Return the [X, Y] coordinate for the center point of the cell that contains the specified text.  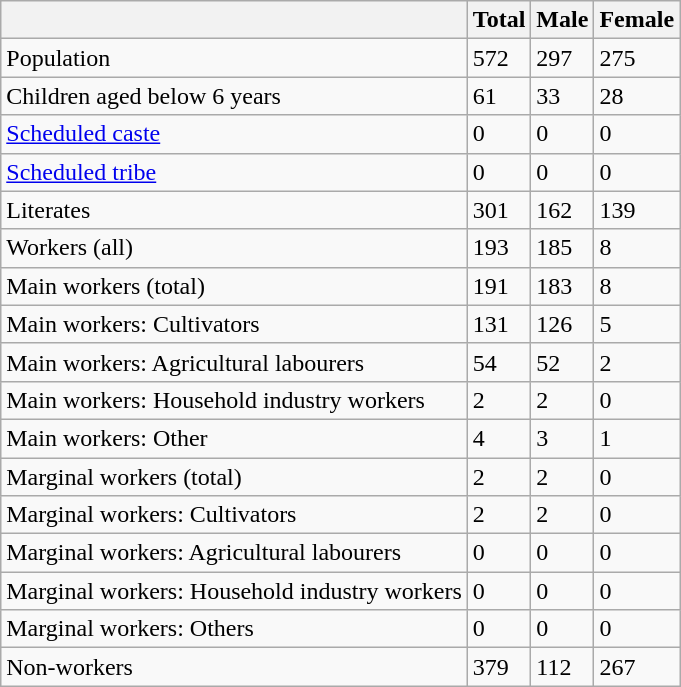
185 [562, 248]
131 [499, 324]
52 [562, 362]
Workers (all) [234, 248]
Non-workers [234, 667]
Female [637, 20]
Marginal workers: Others [234, 629]
112 [562, 667]
Marginal workers: Cultivators [234, 515]
54 [499, 362]
Male [562, 20]
4 [499, 438]
Main workers: Agricultural labourers [234, 362]
126 [562, 324]
Literates [234, 210]
379 [499, 667]
139 [637, 210]
28 [637, 96]
3 [562, 438]
301 [499, 210]
61 [499, 96]
33 [562, 96]
267 [637, 667]
Marginal workers (total) [234, 477]
1 [637, 438]
Scheduled tribe [234, 172]
Marginal workers: Household industry workers [234, 591]
5 [637, 324]
Scheduled caste [234, 134]
Marginal workers: Agricultural labourers [234, 553]
183 [562, 286]
Main workers (total) [234, 286]
Main workers: Household industry workers [234, 400]
297 [562, 58]
Total [499, 20]
191 [499, 286]
162 [562, 210]
572 [499, 58]
Main workers: Other [234, 438]
275 [637, 58]
193 [499, 248]
Population [234, 58]
Main workers: Cultivators [234, 324]
Children aged below 6 years [234, 96]
